From the cell containing the given text, extract its center point as (x, y) coordinate. 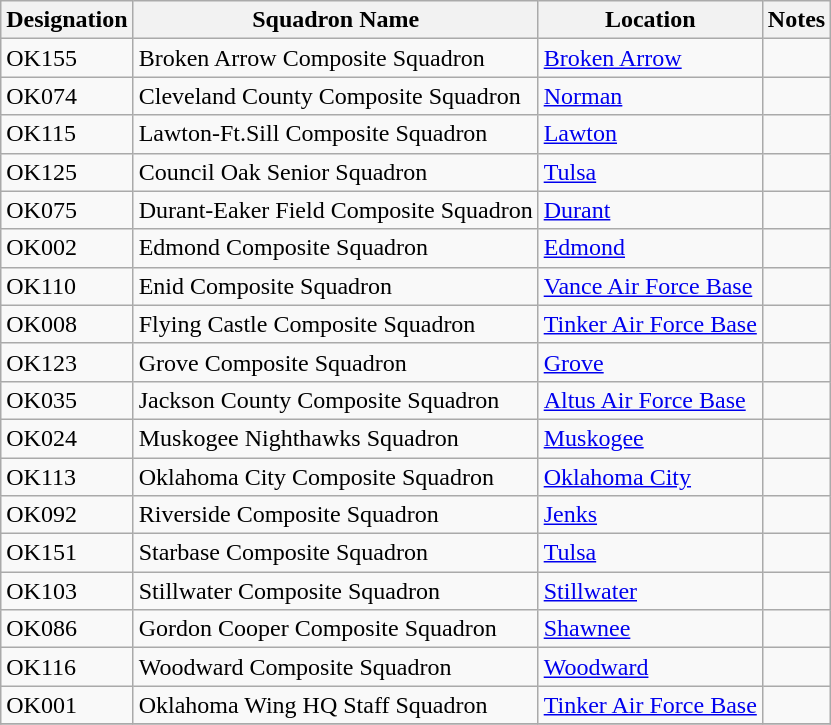
OK086 (67, 629)
OK074 (67, 96)
Shawnee (650, 629)
Oklahoma City Composite Squadron (336, 477)
Riverside Composite Squadron (336, 515)
Woodward (650, 667)
OK123 (67, 362)
OK002 (67, 248)
OK125 (67, 172)
Lawton-Ft.Sill Composite Squadron (336, 134)
Stillwater (650, 591)
OK001 (67, 705)
Notes (796, 20)
Flying Castle Composite Squadron (336, 324)
OK103 (67, 591)
Lawton (650, 134)
OK151 (67, 553)
Muskogee (650, 438)
Gordon Cooper Composite Squadron (336, 629)
Jenks (650, 515)
OK024 (67, 438)
Jackson County Composite Squadron (336, 400)
Oklahoma Wing HQ Staff Squadron (336, 705)
Norman (650, 96)
Council Oak Senior Squadron (336, 172)
Durant-Eaker Field Composite Squadron (336, 210)
OK008 (67, 324)
Cleveland County Composite Squadron (336, 96)
Stillwater Composite Squadron (336, 591)
Grove (650, 362)
OK115 (67, 134)
Grove Composite Squadron (336, 362)
OK113 (67, 477)
Muskogee Nighthawks Squadron (336, 438)
Enid Composite Squadron (336, 286)
OK075 (67, 210)
OK110 (67, 286)
Woodward Composite Squadron (336, 667)
Broken Arrow Composite Squadron (336, 58)
Edmond (650, 248)
Designation (67, 20)
Oklahoma City (650, 477)
OK155 (67, 58)
Starbase Composite Squadron (336, 553)
OK035 (67, 400)
Altus Air Force Base (650, 400)
Durant (650, 210)
OK092 (67, 515)
Edmond Composite Squadron (336, 248)
Vance Air Force Base (650, 286)
Location (650, 20)
OK116 (67, 667)
Broken Arrow (650, 58)
Squadron Name (336, 20)
